Return [x, y] of the center of cell containing provided text 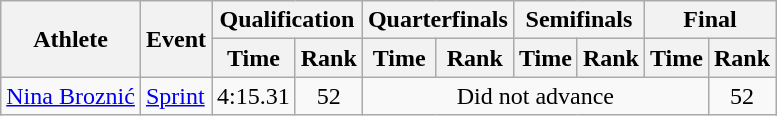
Event [176, 39]
4:15.31 [254, 96]
Qualification [288, 20]
Sprint [176, 96]
Athlete [71, 39]
Quarterfinals [438, 20]
Semifinals [578, 20]
Nina Broznić [71, 96]
Final [710, 20]
Did not advance [535, 96]
